Return the [X, Y] coordinate for the center point of the cell that contains the specified text.  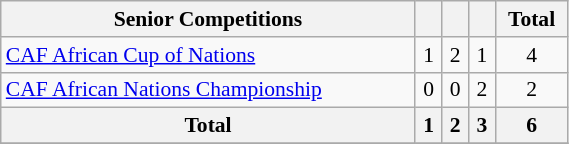
CAF African Cup of Nations [208, 55]
6 [532, 126]
4 [532, 55]
CAF African Nations Championship [208, 90]
3 [482, 126]
Senior Competitions [208, 19]
